Pinpoint the cell where the given text exists, returning its [x, y] midpoint coordinate. 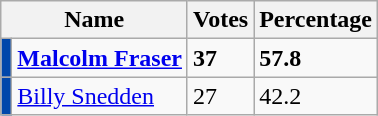
Billy Snedden [100, 96]
Name [94, 20]
57.8 [316, 58]
Votes [220, 20]
42.2 [316, 96]
27 [220, 96]
37 [220, 58]
Percentage [316, 20]
Malcolm Fraser [100, 58]
